Provide the [x, y] coordinate of the cell's center where the given text is located.  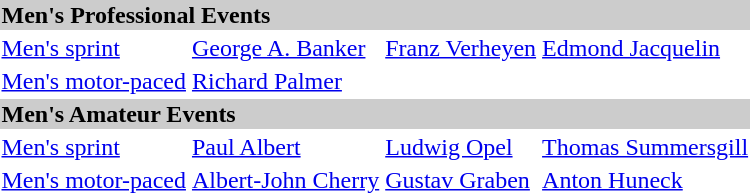
Franz Verheyen [461, 48]
Ludwig Opel [461, 147]
Paul Albert [285, 147]
Men's Professional Events [375, 15]
George A. Banker [285, 48]
Men's Amateur Events [375, 114]
Richard Palmer [285, 81]
Edmond Jacquelin [646, 48]
Men's motor-paced [94, 81]
Thomas Summersgill [646, 147]
